Find where the given text appears and provide that cell's center as (x, y) coordinate. 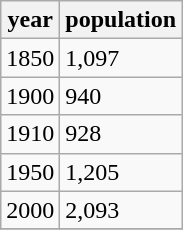
1,205 (121, 172)
1900 (30, 96)
1950 (30, 172)
1850 (30, 58)
1,097 (121, 58)
928 (121, 134)
2,093 (121, 210)
1910 (30, 134)
940 (121, 96)
population (121, 20)
year (30, 20)
2000 (30, 210)
